From the cell containing the given text, extract its center point as [X, Y] coordinate. 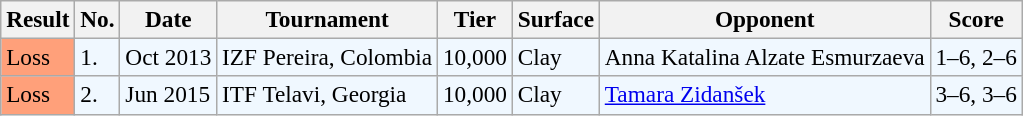
Date [168, 19]
Jun 2015 [168, 95]
Oct 2013 [168, 57]
1–6, 2–6 [976, 57]
No. [98, 19]
3–6, 3–6 [976, 95]
Result [38, 19]
Tamara Zidanšek [764, 95]
2. [98, 95]
ITF Telavi, Georgia [328, 95]
Tournament [328, 19]
1. [98, 57]
Opponent [764, 19]
Anna Katalina Alzate Esmurzaeva [764, 57]
Surface [556, 19]
Tier [476, 19]
Score [976, 19]
IZF Pereira, Colombia [328, 57]
